Pinpoint the cell where the given text exists, returning its [X, Y] midpoint coordinate. 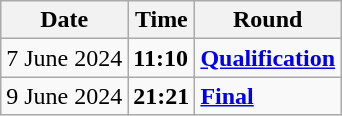
7 June 2024 [64, 58]
Round [268, 20]
Final [268, 96]
Date [64, 20]
Time [162, 20]
Qualification [268, 58]
21:21 [162, 96]
11:10 [162, 58]
9 June 2024 [64, 96]
